Provide the (x, y) coordinate of the cell's center where the given text is located.  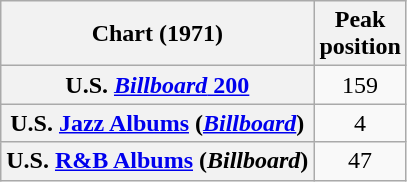
47 (360, 161)
159 (360, 85)
Chart (1971) (158, 34)
U.S. R&B Albums (Billboard) (158, 161)
U.S. Jazz Albums (Billboard) (158, 123)
U.S. Billboard 200 (158, 85)
Peakposition (360, 34)
4 (360, 123)
